Output the [x, y] coordinate of the center of the cell containing the given text.  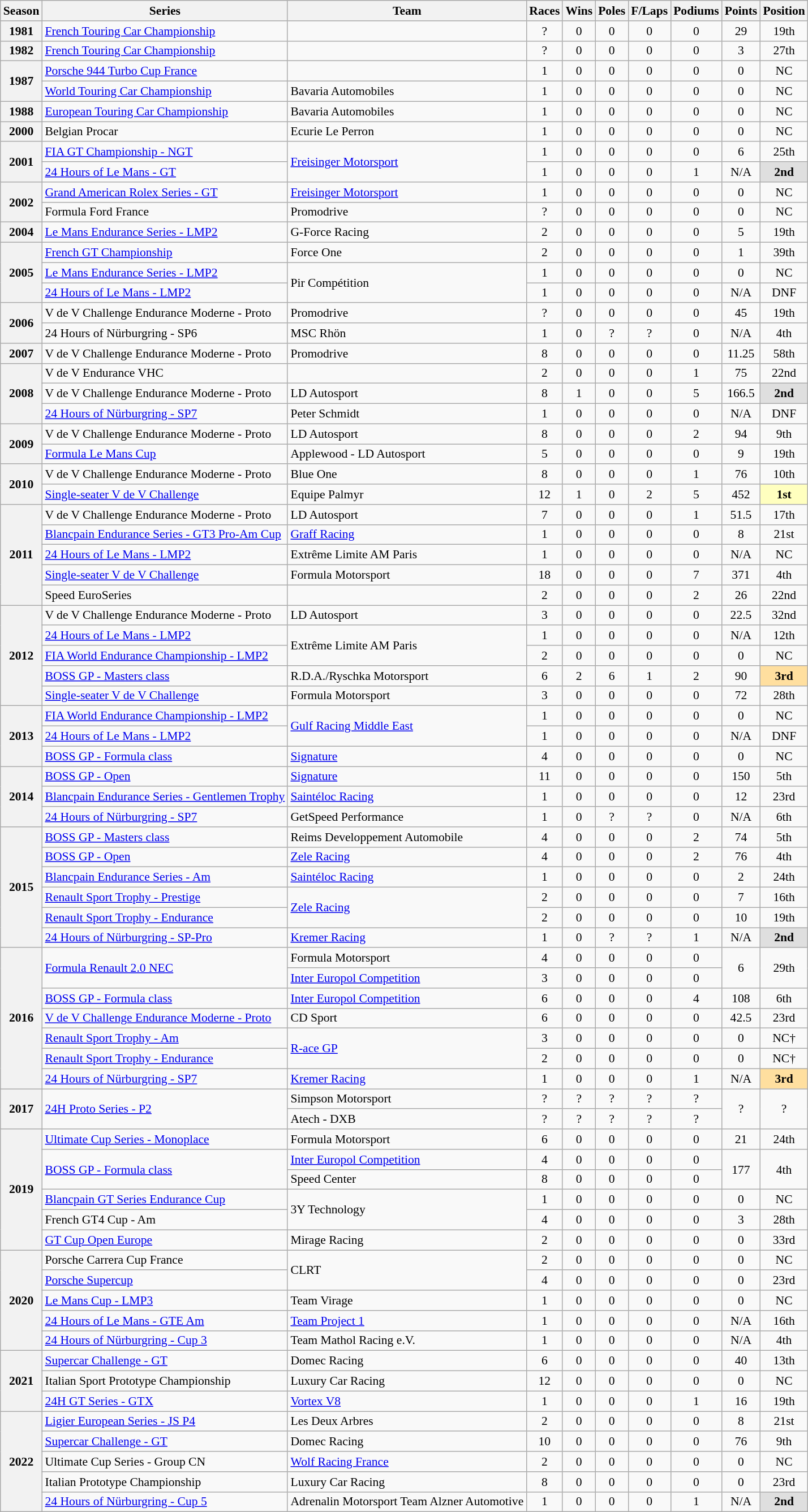
Blue One [407, 475]
Les Deux Arbres [407, 1421]
371 [741, 575]
2007 [22, 354]
2008 [22, 394]
24 Hours of Nürburgring - SP6 [165, 333]
Gulf Racing Middle East [407, 726]
12th [784, 636]
Wolf Racing France [407, 1462]
2021 [22, 1381]
Races [544, 11]
18 [544, 575]
Pir Compétition [407, 283]
GT Cup Open Europe [165, 1240]
24 Hours of Nürburgring - Cup 5 [165, 1502]
1987 [22, 81]
Italian Prototype Championship [165, 1482]
33rd [784, 1240]
Force One [407, 253]
22.5 [741, 615]
Italian Sport Prototype Championship [165, 1381]
2002 [22, 203]
2011 [22, 555]
51.5 [741, 515]
V de V Endurance VHC [165, 373]
Poles [612, 11]
Position [784, 11]
GetSpeed Performance [407, 817]
CD Sport [407, 1018]
2022 [22, 1462]
1st [784, 494]
G-Force Racing [407, 232]
World Touring Car Championship [165, 92]
Formula Renault 2.0 NEC [165, 968]
42.5 [741, 1018]
24H Proto Series - P2 [165, 1109]
166.5 [741, 394]
Speed Center [407, 1179]
1981 [22, 31]
Peter Schmidt [407, 414]
Ultimate Cup Series - Group CN [165, 1462]
F/Laps [650, 11]
French GT4 Cup - Am [165, 1220]
Porsche Supercup [165, 1281]
45 [741, 313]
Mirage Racing [407, 1240]
32nd [784, 615]
Grand American Rolex Series - GT [165, 192]
108 [741, 998]
Renault Sport Trophy - Prestige [165, 898]
2015 [22, 888]
177 [741, 1170]
Ecurie Le Perron [407, 132]
39th [784, 253]
Blancpain Endurance Series - Gentlemen Trophy [165, 797]
150 [741, 777]
3Y Technology [407, 1209]
Ligier European Series - JS P4 [165, 1421]
Blancpain Endurance Series - Am [165, 877]
Renault Sport Trophy - Am [165, 1039]
Blancpain Endurance Series - GT3 Pro-Am Cup [165, 535]
452 [741, 494]
11.25 [741, 354]
Wins [579, 11]
Season [22, 11]
Le Mans Cup - LMP3 [165, 1300]
Applewood - LD Autosport [407, 454]
Reims Developpement Automobile [407, 837]
40 [741, 1361]
Speed EuroSeries [165, 595]
24 Hours of Le Mans - GT [165, 172]
Adrenalin Motorsport Team Alzner Automotive [407, 1502]
16 [741, 1401]
29 [741, 31]
Formula Ford France [165, 212]
Equipe Palmyr [407, 494]
75 [741, 373]
Atech - DXB [407, 1119]
72 [741, 696]
CLRT [407, 1270]
Vortex V8 [407, 1401]
Team Mathol Racing e.V. [407, 1341]
24H GT Series - GTX [165, 1401]
2012 [22, 656]
11 [544, 777]
13th [784, 1361]
90 [741, 676]
Podiums [696, 11]
29th [784, 968]
Graff Racing [407, 535]
74 [741, 837]
2016 [22, 1018]
1988 [22, 111]
Ultimate Cup Series - Monoplace [165, 1139]
9 [741, 454]
MSC Rhön [407, 333]
10th [784, 475]
Team [407, 11]
Team Virage [407, 1300]
25th [784, 152]
2019 [22, 1190]
1982 [22, 51]
24 Hours of Nürburgring - Cup 3 [165, 1341]
2004 [22, 232]
17th [784, 515]
2013 [22, 736]
Formula Le Mans Cup [165, 454]
2010 [22, 484]
Belgian Procar [165, 132]
94 [741, 434]
2009 [22, 443]
2001 [22, 162]
2000 [22, 132]
Simpson Motorsport [407, 1099]
Points [741, 11]
2005 [22, 273]
2020 [22, 1300]
27th [784, 51]
2014 [22, 796]
Porsche Carrera Cup France [165, 1260]
21 [741, 1139]
Team Project 1 [407, 1321]
R.D.A./Ryschka Motorsport [407, 676]
58th [784, 354]
2017 [22, 1109]
26 [741, 595]
2006 [22, 324]
French GT Championship [165, 253]
Series [165, 11]
FIA GT Championship - NGT [165, 152]
Blancpain GT Series Endurance Cup [165, 1200]
Porsche 944 Turbo Cup France [165, 71]
European Touring Car Championship [165, 111]
R-ace GP [407, 1049]
24 Hours of Nürburgring - SP-Pro [165, 938]
24 Hours of Le Mans - GTE Am [165, 1321]
